Output the (x, y) coordinate of the center of the cell containing the given text.  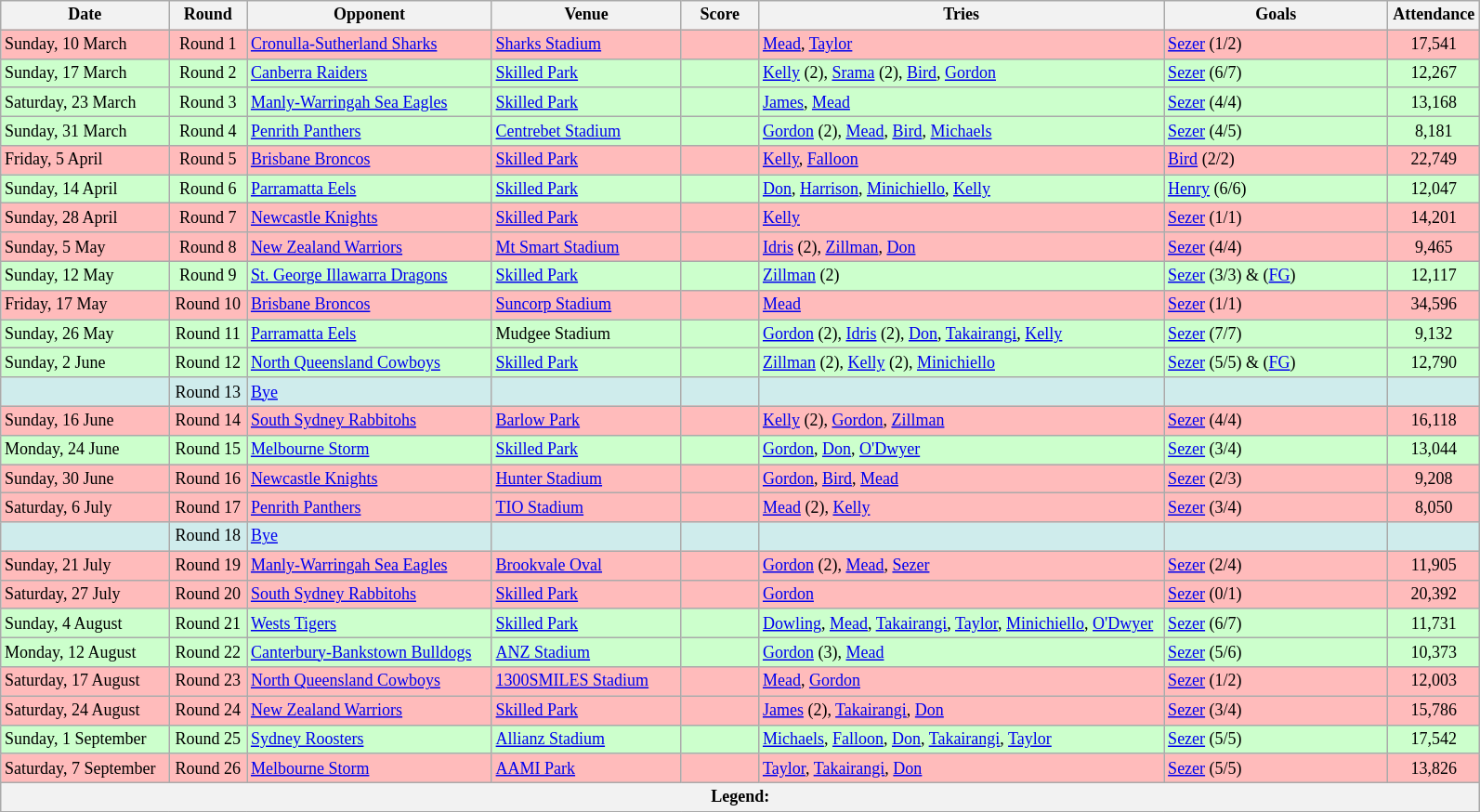
Sezer (5/6) (1277, 652)
Sunday, 2 June (85, 362)
Sunday, 16 June (85, 420)
Wests Tigers (370, 622)
Gordon (3), Mead (962, 652)
Round 26 (208, 767)
Canberra Raiders (370, 72)
12,047 (1434, 190)
9,208 (1434, 479)
Sunday, 28 April (85, 217)
Saturday, 7 September (85, 767)
Zillman (2) (962, 275)
16,118 (1434, 420)
Dowling, Mead, Takairangi, Taylor, Minichiello, O'Dwyer (962, 622)
Sezer (5/5) & (FG) (1277, 362)
Tries (962, 15)
Round 15 (208, 450)
Sezer (0/1) (1277, 595)
Sunday, 30 June (85, 479)
Mudgee Stadium (586, 334)
Sunday, 14 April (85, 190)
20,392 (1434, 595)
14,201 (1434, 217)
Attendance (1434, 15)
Round 12 (208, 362)
13,826 (1434, 767)
Round 23 (208, 682)
1300SMILES Stadium (586, 682)
Kelly (2), Srama (2), Bird, Gordon (962, 72)
Round 4 (208, 130)
Gordon (962, 595)
Kelly, Falloon (962, 160)
Round 6 (208, 190)
Sunday, 4 August (85, 622)
12,003 (1434, 682)
Centrebet Stadium (586, 130)
Sezer (2/3) (1277, 479)
17,542 (1434, 740)
Brookvale Oval (586, 565)
Friday, 17 May (85, 305)
9,132 (1434, 334)
Suncorp Stadium (586, 305)
Sunday, 12 May (85, 275)
Sunday, 1 September (85, 740)
Round 17 (208, 507)
Goals (1277, 15)
James, Mead (962, 102)
Sunday, 10 March (85, 45)
Gordon, Don, O'Dwyer (962, 450)
Gordon (2), Mead, Sezer (962, 565)
12,790 (1434, 362)
Sunday, 5 May (85, 247)
St. George Illawarra Dragons (370, 275)
Round 24 (208, 710)
Round 20 (208, 595)
Round 10 (208, 305)
Sharks Stadium (586, 45)
Round 16 (208, 479)
Monday, 24 June (85, 450)
Mead, Taylor (962, 45)
Mead (962, 305)
Gordon (2), Idris (2), Don, Takairangi, Kelly (962, 334)
22,749 (1434, 160)
Bird (2/2) (1277, 160)
Mt Smart Stadium (586, 247)
Sydney Roosters (370, 740)
Taylor, Takairangi, Don (962, 767)
Sunday, 31 March (85, 130)
Round 1 (208, 45)
Zillman (2), Kelly (2), Minichiello (962, 362)
Round (208, 15)
Canterbury-Bankstown Bulldogs (370, 652)
12,267 (1434, 72)
Kelly (2), Gordon, Zillman (962, 420)
Round 19 (208, 565)
Round 18 (208, 537)
Sezer (7/7) (1277, 334)
9,465 (1434, 247)
Round 22 (208, 652)
Barlow Park (586, 420)
Sezer (2/4) (1277, 565)
Idris (2), Zillman, Don (962, 247)
13,044 (1434, 450)
ANZ Stadium (586, 652)
Cronulla-Sutherland Sharks (370, 45)
11,731 (1434, 622)
Allianz Stadium (586, 740)
Saturday, 23 March (85, 102)
Round 3 (208, 102)
15,786 (1434, 710)
Round 7 (208, 217)
Saturday, 6 July (85, 507)
34,596 (1434, 305)
17,541 (1434, 45)
Sunday, 26 May (85, 334)
8,050 (1434, 507)
13,168 (1434, 102)
Round 2 (208, 72)
Score (720, 15)
Michaels, Falloon, Don, Takairangi, Taylor (962, 740)
Mead, Gordon (962, 682)
11,905 (1434, 565)
Saturday, 27 July (85, 595)
Gordon (2), Mead, Bird, Michaels (962, 130)
Opponent (370, 15)
Saturday, 17 August (85, 682)
Round 5 (208, 160)
Round 8 (208, 247)
Sunday, 21 July (85, 565)
12,117 (1434, 275)
James (2), Takairangi, Don (962, 710)
Don, Harrison, Minichiello, Kelly (962, 190)
Round 21 (208, 622)
Saturday, 24 August (85, 710)
Mead (2), Kelly (962, 507)
Kelly (962, 217)
TIO Stadium (586, 507)
Gordon, Bird, Mead (962, 479)
Monday, 12 August (85, 652)
Round 9 (208, 275)
Henry (6/6) (1277, 190)
10,373 (1434, 652)
AAMI Park (586, 767)
Round 11 (208, 334)
Venue (586, 15)
Round 25 (208, 740)
Legend: (740, 797)
Hunter Stadium (586, 479)
Sunday, 17 March (85, 72)
Sezer (4/5) (1277, 130)
Round 14 (208, 420)
Friday, 5 April (85, 160)
8,181 (1434, 130)
Date (85, 15)
Round 13 (208, 392)
Sezer (3/3) & (FG) (1277, 275)
